Return (X, Y) of the center of cell containing provided text 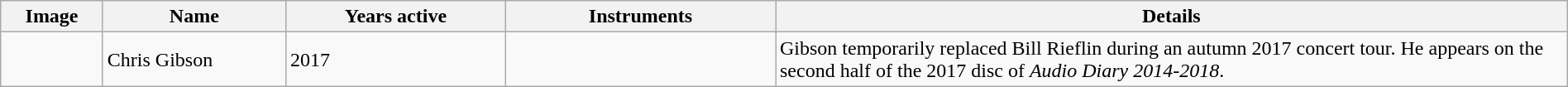
Instruments (640, 17)
Chris Gibson (194, 60)
Years active (395, 17)
2017 (395, 60)
Details (1172, 17)
Image (52, 17)
Gibson temporarily replaced Bill Rieflin during an autumn 2017 concert tour. He appears on the second half of the 2017 disc of Audio Diary 2014-2018. (1172, 60)
Name (194, 17)
